Pinpoint the cell where the given text exists, returning its (x, y) midpoint coordinate. 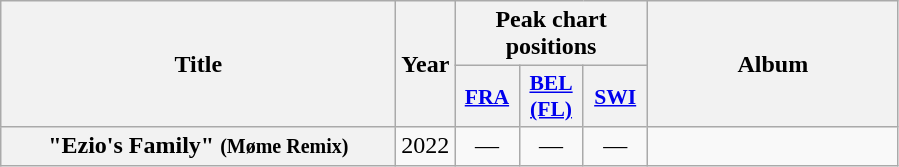
Album (772, 64)
SWI (615, 96)
"Ezio's Family" (Møme Remix) (198, 146)
FRA (487, 96)
Year (426, 64)
Title (198, 64)
BEL(FL) (551, 96)
2022 (426, 146)
Peak chart positions (551, 34)
